Scan for the cell matching the given text and deliver its [X, Y] coordinate at center. 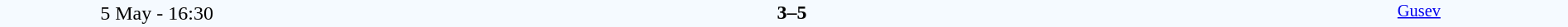
3–5 [791, 12]
5 May - 16:30 [157, 13]
Gusev [1419, 13]
